From the cell containing the given text, extract its center point as [X, Y] coordinate. 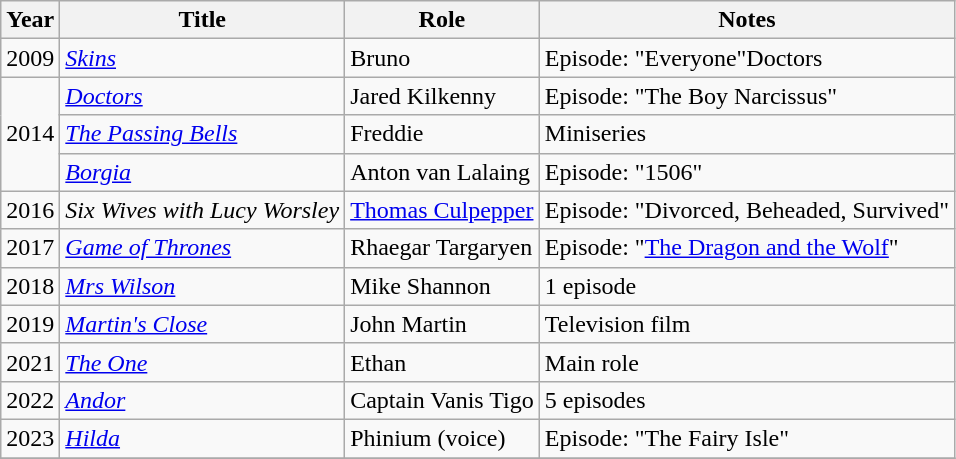
Andor [202, 400]
Anton van Lalaing [442, 172]
Phinium (voice) [442, 438]
Captain Vanis Tigo [442, 400]
The Passing Bells [202, 134]
2023 [30, 438]
Episode: "1506" [746, 172]
Hilda [202, 438]
5 episodes [746, 400]
Freddie [442, 134]
Title [202, 20]
Mike Shannon [442, 286]
John Martin [442, 324]
Episode: "Everyone"Doctors [746, 58]
2021 [30, 362]
2022 [30, 400]
Main role [746, 362]
Episode: "Divorced, Beheaded, Survived" [746, 210]
2009 [30, 58]
Episode: "The Dragon and the Wolf" [746, 248]
Year [30, 20]
Ethan [442, 362]
Thomas Culpepper [442, 210]
Bruno [442, 58]
Role [442, 20]
Episode: "The Boy Narcissus" [746, 96]
Skins [202, 58]
Mrs Wilson [202, 286]
Martin's Close [202, 324]
Doctors [202, 96]
2017 [30, 248]
1 episode [746, 286]
Rhaegar Targaryen [442, 248]
Jared Kilkenny [442, 96]
The One [202, 362]
Borgia [202, 172]
Episode: "The Fairy Isle" [746, 438]
2018 [30, 286]
Television film [746, 324]
2019 [30, 324]
Notes [746, 20]
2014 [30, 134]
Miniseries [746, 134]
Game of Thrones [202, 248]
2016 [30, 210]
Six Wives with Lucy Worsley [202, 210]
